For the text-containing cell, return its midpoint in [X, Y] coordinate format. 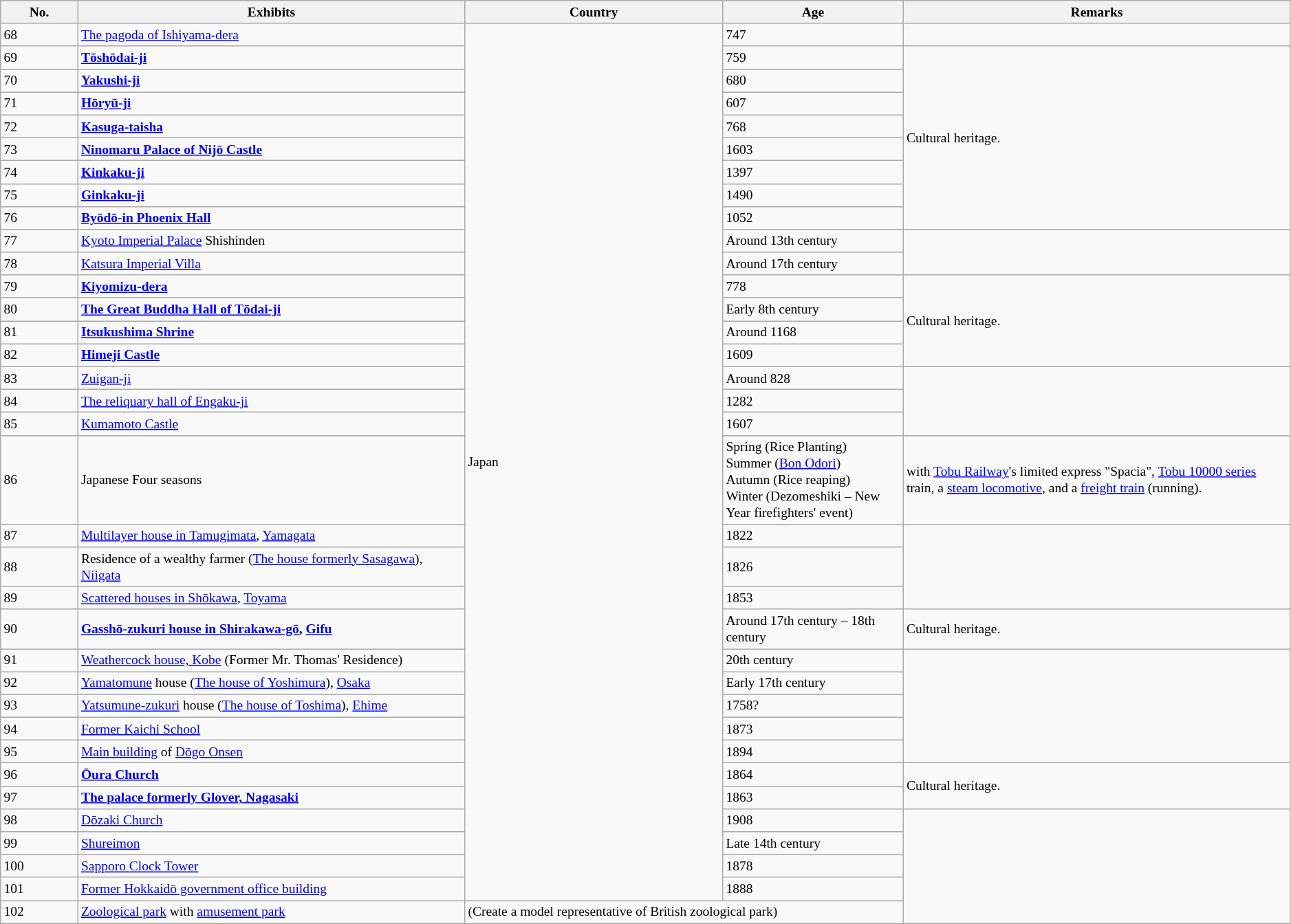
Country [594, 12]
75 [39, 195]
Yatsumune-zukuri house (The house of Toshima), Ehime [271, 705]
Itsukushima Shrine [271, 333]
Scattered houses in Shōkawa, Toyama [271, 598]
80 [39, 309]
100 [39, 866]
759 [813, 58]
86 [39, 480]
Katsura Imperial Villa [271, 264]
1826 [813, 566]
607 [813, 103]
84 [39, 401]
The pagoda of Ishiyama-dera [271, 34]
Himeji Castle [271, 355]
Age [813, 12]
1864 [813, 774]
Japanese Four seasons [271, 480]
1878 [813, 866]
87 [39, 535]
88 [39, 566]
Former Hokkaidō government office building [271, 888]
102 [39, 912]
1873 [813, 729]
73 [39, 148]
95 [39, 752]
98 [39, 819]
1052 [813, 217]
20th century [813, 660]
81 [39, 333]
71 [39, 103]
78 [39, 264]
Gasshō-zukuri house in Shirakawa-gō, Gifu [271, 628]
Late 14th century [813, 843]
Residence of a wealthy farmer (The house formerly Sasagawa), Niigata [271, 566]
Early 8th century [813, 309]
Kumamoto Castle [271, 423]
1888 [813, 888]
Yakushi-ji [271, 81]
Around 13th century [813, 241]
Zuigan-ji [271, 378]
Ginkaku-ji [271, 195]
747 [813, 34]
1607 [813, 423]
94 [39, 729]
93 [39, 705]
Around 17th century [813, 264]
Exhibits [271, 12]
Yamatomune house (The house of Yoshimura), Osaka [271, 683]
68 [39, 34]
Kinkaku-ji [271, 172]
The reliquary hall of Engaku-ji [271, 401]
Ninomaru Palace of Nijō Castle [271, 148]
99 [39, 843]
Kasuga-taisha [271, 126]
1822 [813, 535]
1282 [813, 401]
Dōzaki Church [271, 819]
77 [39, 241]
Hōryū-ji [271, 103]
Tōshōdai-ji [271, 58]
680 [813, 81]
91 [39, 660]
Around 1168 [813, 333]
76 [39, 217]
The Great Buddha Hall of Tōdai-ji [271, 309]
(Create a model representative of British zoological park) [684, 912]
The palace formerly Glover, Nagasaki [271, 797]
79 [39, 286]
Kyoto Imperial Palace Shishinden [271, 241]
74 [39, 172]
92 [39, 683]
1853 [813, 598]
with Tobu Railway's limited express "Spacia", Tobu 10000 series train, a steam locomotive, and a freight train (running). [1096, 480]
96 [39, 774]
Weathercock house, Kobe (Former Mr. Thomas' Residence) [271, 660]
72 [39, 126]
768 [813, 126]
Around 828 [813, 378]
Shureimon [271, 843]
89 [39, 598]
82 [39, 355]
97 [39, 797]
83 [39, 378]
Main building of Dōgo Onsen [271, 752]
1894 [813, 752]
1490 [813, 195]
Sapporo Clock Tower [271, 866]
Former Kaichi School [271, 729]
1397 [813, 172]
No. [39, 12]
1758? [813, 705]
Zoological park with amusement park [271, 912]
Early 17th century [813, 683]
101 [39, 888]
90 [39, 628]
1908 [813, 819]
778 [813, 286]
1609 [813, 355]
Byōdō-in Phoenix Hall [271, 217]
Multilayer house in Tamugimata, Yamagata [271, 535]
Remarks [1096, 12]
Around 17th century – 18th century [813, 628]
Japan [594, 462]
1603 [813, 148]
Spring (Rice Planting)Summer (Bon Odori)Autumn (Rice reaping)Winter (Dezomeshiki – New Year firefighters' event) [813, 480]
Ōura Church [271, 774]
69 [39, 58]
85 [39, 423]
70 [39, 81]
1863 [813, 797]
Kiyomizu-dera [271, 286]
